Detect which cell encompasses the target text, then output its (X, Y) center coordinate. 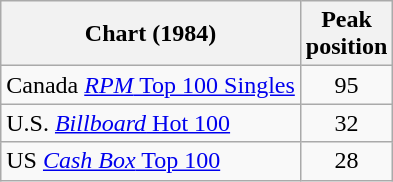
28 (346, 161)
95 (346, 85)
Canada RPM Top 100 Singles (151, 85)
Chart (1984) (151, 34)
Peakposition (346, 34)
32 (346, 123)
U.S. Billboard Hot 100 (151, 123)
US Cash Box Top 100 (151, 161)
